Determine the [x, y] coordinate at the center of the cell enclosing the given text.  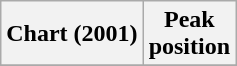
Chart (2001) [72, 34]
Peakposition [189, 34]
